Extract the (X, Y) coordinate from the center of the cell holding the provided text.  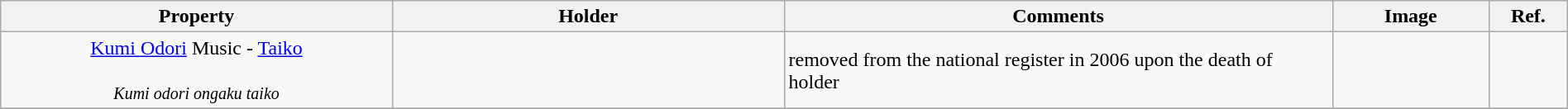
Property (197, 17)
Image (1411, 17)
Holder (588, 17)
removed from the national register in 2006 upon the death of holder (1059, 70)
Kumi Odori Music - TaikoKumi odori ongaku taiko (197, 70)
Comments (1059, 17)
Ref. (1528, 17)
